Identify which cell holds the provided text, then report its (X, Y) central coordinate. 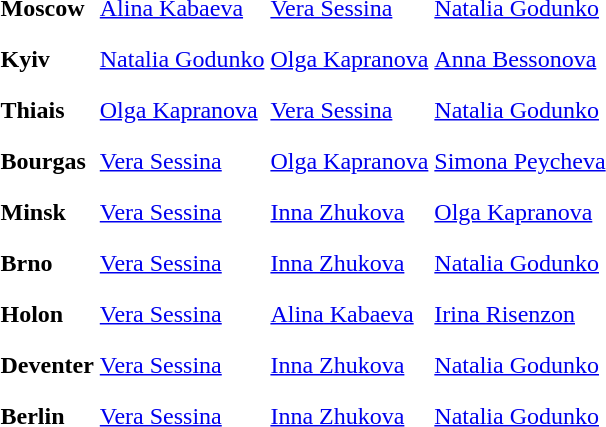
Natalia Godunko (182, 59)
Alina Kabaeva (350, 314)
